Determine the (x, y) coordinate at the center of the cell enclosing the given text.  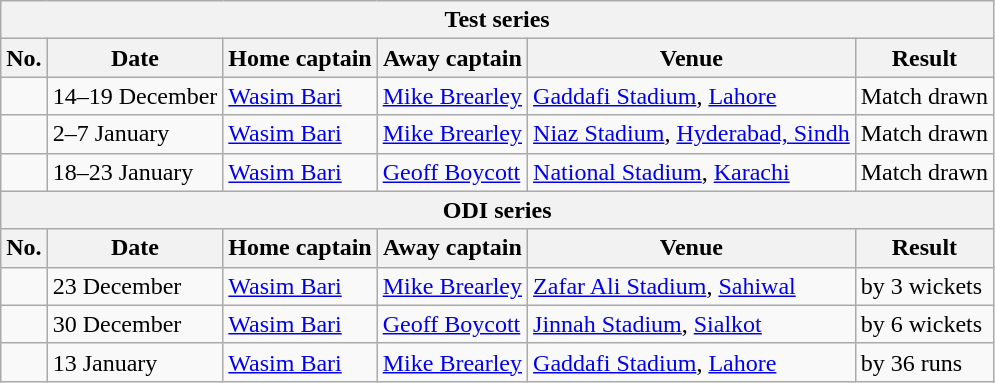
13 January (135, 362)
by 36 runs (924, 362)
by 6 wickets (924, 324)
Test series (498, 20)
ODI series (498, 210)
18–23 January (135, 172)
2–7 January (135, 134)
23 December (135, 286)
Zafar Ali Stadium, Sahiwal (692, 286)
by 3 wickets (924, 286)
14–19 December (135, 96)
Niaz Stadium, Hyderabad, Sindh (692, 134)
National Stadium, Karachi (692, 172)
30 December (135, 324)
Jinnah Stadium, Sialkot (692, 324)
